Capture the cell that displays the provided text and extract its (X, Y) central coordinate. 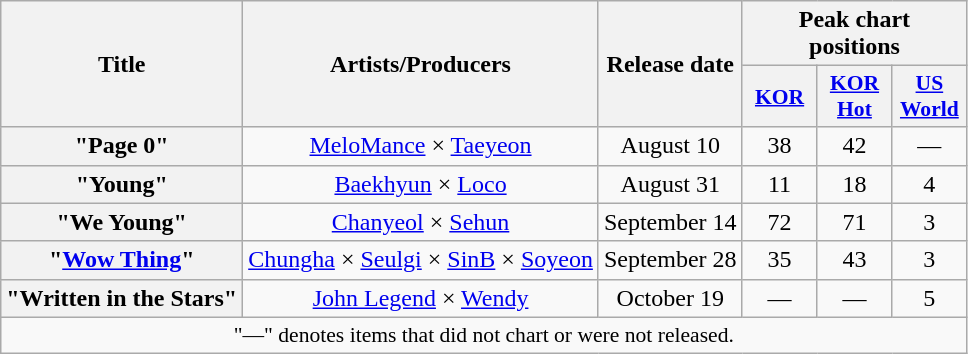
"We Young" (122, 222)
Title (122, 64)
September 14 (670, 222)
38 (780, 146)
"Written in the Stars" (122, 298)
"—" denotes items that did not chart or were not released. (484, 335)
"Wow Thing" (122, 260)
5 (930, 298)
35 (780, 260)
Chungha × Seulgi × SinB × Soyeon (421, 260)
Baekhyun × Loco (421, 184)
Chanyeol × Sehun (421, 222)
USWorld (930, 96)
Release date (670, 64)
71 (854, 222)
September 28 (670, 260)
43 (854, 260)
4 (930, 184)
11 (780, 184)
MeloMance × Taeyeon (421, 146)
18 (854, 184)
42 (854, 146)
August 31 (670, 184)
October 19 (670, 298)
72 (780, 222)
"Page 0" (122, 146)
Peak chartpositions (854, 34)
KOR (780, 96)
August 10 (670, 146)
Artists/Producers (421, 64)
KOR Hot (854, 96)
John Legend × Wendy (421, 298)
"Young" (122, 184)
